Detect which cell encompasses the target text, then output its (x, y) center coordinate. 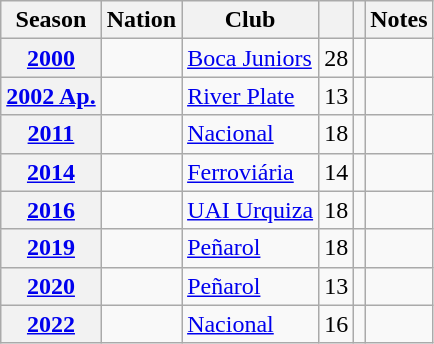
2016 (51, 210)
UAI Urquiza (250, 210)
2002 Ap. (51, 96)
Ferroviária (250, 172)
2014 (51, 172)
14 (336, 172)
2000 (51, 58)
2019 (51, 248)
Club (250, 20)
28 (336, 58)
2022 (51, 324)
River Plate (250, 96)
2020 (51, 286)
Boca Juniors (250, 58)
16 (336, 324)
Season (51, 20)
Nation (141, 20)
Notes (399, 20)
2011 (51, 134)
